Pinpoint the cell where the given text exists, returning its [X, Y] midpoint coordinate. 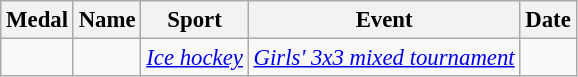
Medal [38, 20]
Event [384, 20]
Ice hockey [194, 58]
Girls' 3x3 mixed tournament [384, 58]
Date [548, 20]
Sport [194, 20]
Name [107, 20]
